Find where the given text appears and provide that cell's center as [X, Y] coordinate. 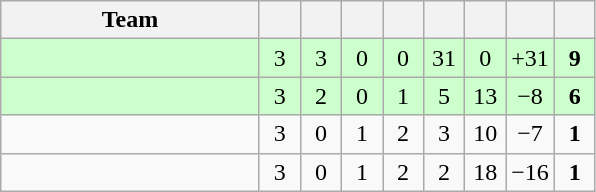
5 [444, 96]
Team [130, 20]
18 [486, 172]
31 [444, 58]
−8 [530, 96]
−16 [530, 172]
+31 [530, 58]
13 [486, 96]
−7 [530, 134]
6 [574, 96]
10 [486, 134]
9 [574, 58]
